Search for the cell housing the specified text and yield its (X, Y) center coordinate. 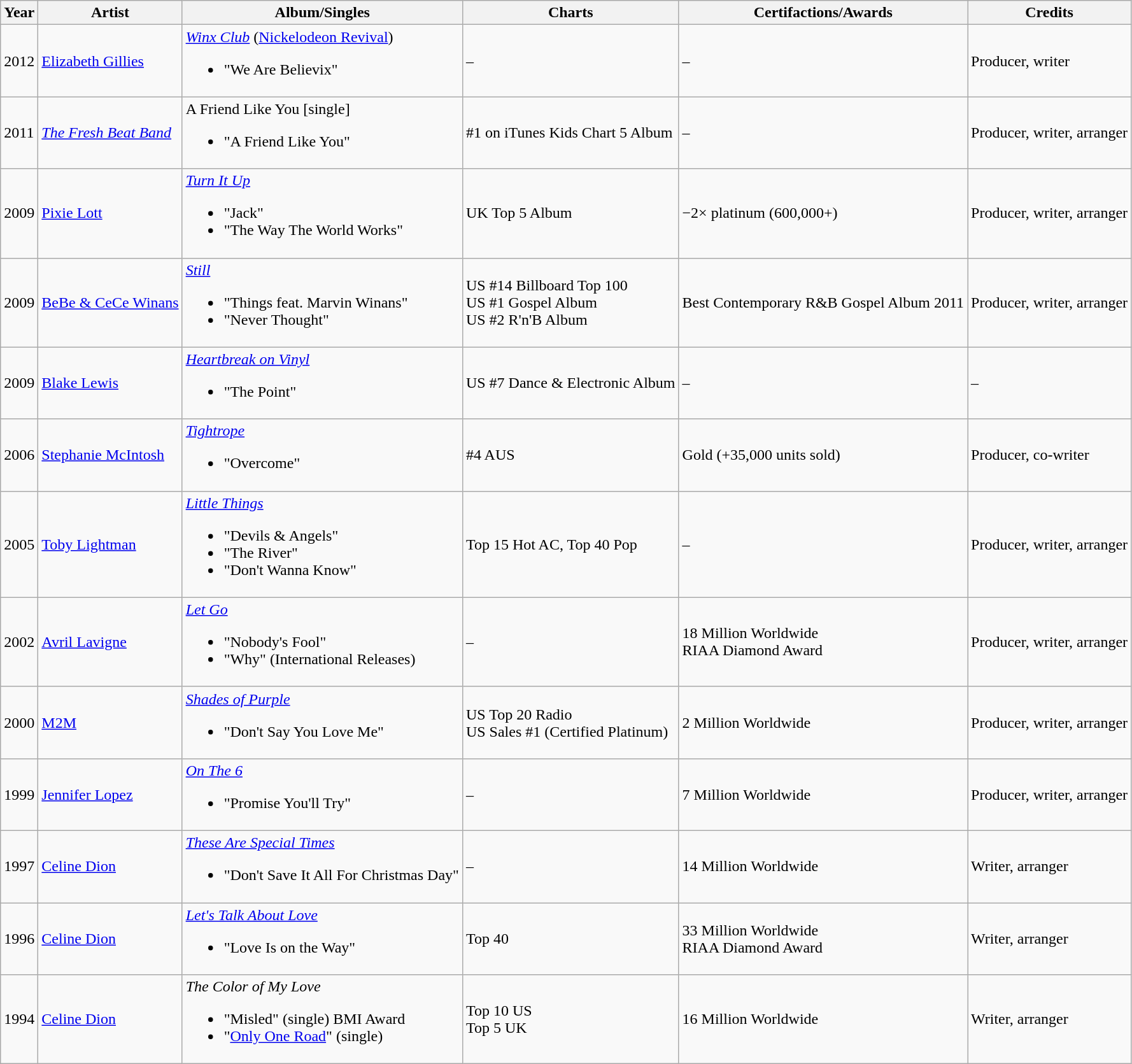
18 Million WorldwideRIAA Diamond Award (823, 642)
Turn It Up"Jack""The Way The World Works" (322, 213)
A Friend Like You [single]"A Friend Like You" (322, 132)
Charts (570, 13)
Jennifer Lopez (110, 795)
#4 AUS (570, 455)
2002 (19, 642)
The Fresh Beat Band (110, 132)
Toby Lightman (110, 544)
BeBe & CeCe Winans (110, 302)
The Color of My Love"Misled" (single) BMI Award"Only One Road" (single) (322, 1019)
Credits (1049, 13)
2000 (19, 722)
Blake Lewis (110, 383)
On The 6"Promise You'll Try" (322, 795)
1997 (19, 866)
2006 (19, 455)
US #14 Billboard Top 100US #1 Gospel Album US #2 R'n'B Album (570, 302)
Little Things"Devils & Angels""The River""Don't Wanna Know" (322, 544)
Producer, co-writer (1049, 455)
Producer, writer (1049, 61)
33 Million WorldwideRIAA Diamond Award (823, 939)
14 Million Worldwide (823, 866)
Certifactions/Awards (823, 13)
Tightrope"Overcome" (322, 455)
Best Contemporary R&B Gospel Album 2011 (823, 302)
Year (19, 13)
Artist (110, 13)
Pixie Lott (110, 213)
These Are Special Times"Don't Save It All For Christmas Day" (322, 866)
Stephanie McIntosh (110, 455)
Let's Talk About Love"Love Is on the Way" (322, 939)
Elizabeth Gillies (110, 61)
1999 (19, 795)
#1 on iTunes Kids Chart 5 Album (570, 132)
UK Top 5 Album (570, 213)
1996 (19, 939)
1994 (19, 1019)
−2× platinum (600,000+) (823, 213)
2011 (19, 132)
Top 40 (570, 939)
Let Go"Nobody's Fool""Why" (International Releases) (322, 642)
M2M (110, 722)
Heartbreak on Vinyl"The Point" (322, 383)
Top 10 USTop 5 UK (570, 1019)
Still"Things feat. Marvin Winans""Never Thought" (322, 302)
2 Million Worldwide (823, 722)
16 Million Worldwide (823, 1019)
Shades of Purple"Don't Say You Love Me" (322, 722)
2012 (19, 61)
Avril Lavigne (110, 642)
Gold (+35,000 units sold) (823, 455)
2005 (19, 544)
Winx Club (Nickelodeon Revival)"We Are Believix" (322, 61)
US #7 Dance & Electronic Album (570, 383)
US Top 20 RadioUS Sales #1 (Certified Platinum) (570, 722)
7 Million Worldwide (823, 795)
Top 15 Hot AC, Top 40 Pop (570, 544)
Album/Singles (322, 13)
